Search for the cell housing the specified text and yield its (X, Y) center coordinate. 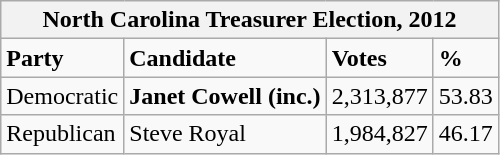
1,984,827 (380, 134)
Democratic (62, 96)
46.17 (466, 134)
Candidate (225, 58)
2,313,877 (380, 96)
Steve Royal (225, 134)
Votes (380, 58)
% (466, 58)
North Carolina Treasurer Election, 2012 (250, 20)
Party (62, 58)
53.83 (466, 96)
Janet Cowell (inc.) (225, 96)
Republican (62, 134)
